Capture the cell that displays the provided text and extract its (x, y) central coordinate. 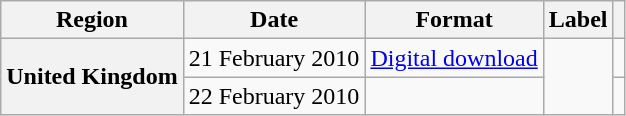
Format (454, 20)
Region (92, 20)
Date (274, 20)
Digital download (454, 58)
Label (578, 20)
21 February 2010 (274, 58)
United Kingdom (92, 77)
22 February 2010 (274, 96)
